Scan for the cell matching the given text and deliver its [x, y] coordinate at center. 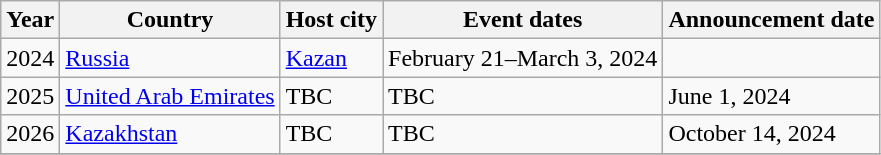
October 14, 2024 [772, 134]
June 1, 2024 [772, 96]
United Arab Emirates [170, 96]
Host city [331, 20]
2025 [30, 96]
February 21–March 3, 2024 [523, 58]
Country [170, 20]
2026 [30, 134]
Kazan [331, 58]
2024 [30, 58]
Event dates [523, 20]
Announcement date [772, 20]
Kazakhstan [170, 134]
Year [30, 20]
Russia [170, 58]
